Find where the given text appears and provide that cell's center as [x, y] coordinate. 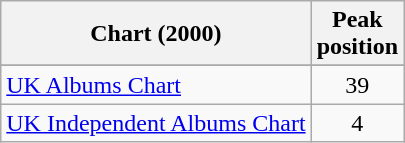
Chart (2000) [156, 34]
Peakposition [357, 34]
39 [357, 85]
4 [357, 123]
UK Albums Chart [156, 85]
UK Independent Albums Chart [156, 123]
